Identify which cell holds the provided text, then report its [X, Y] central coordinate. 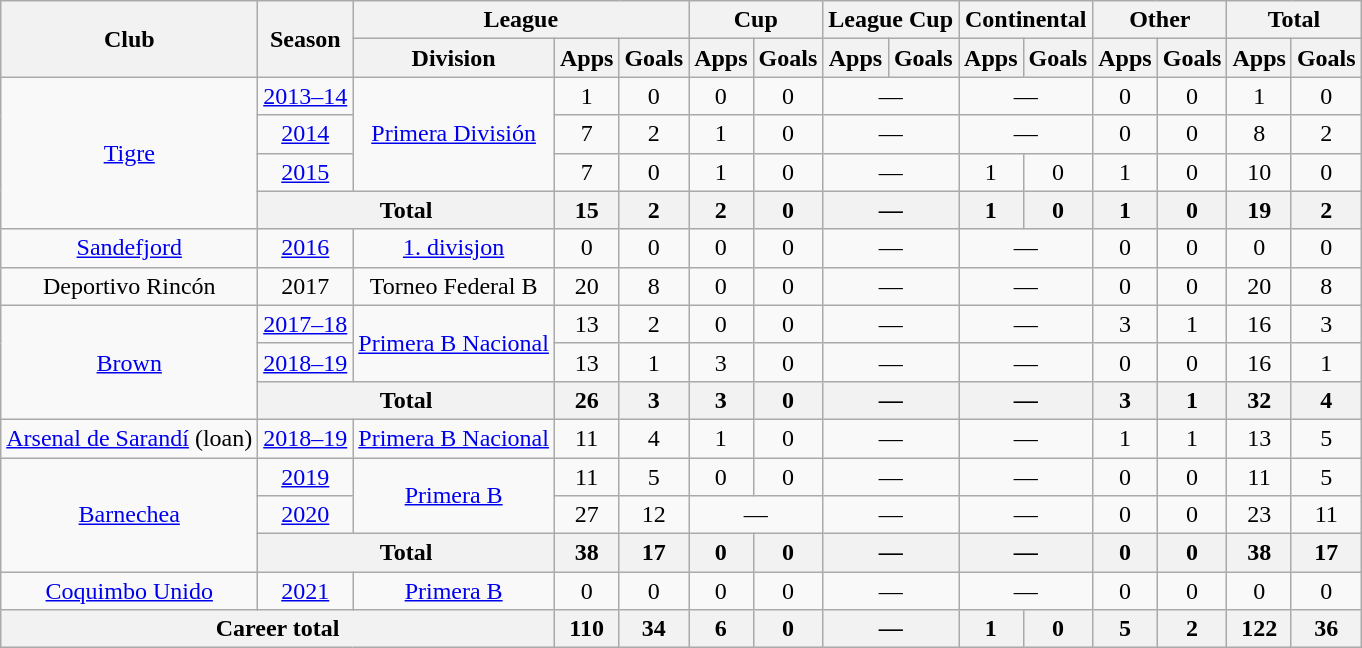
Other [1160, 20]
2019 [306, 477]
2013–14 [306, 96]
36 [1326, 629]
Sandefjord [130, 248]
Primera División [454, 134]
Torneo Federal B [454, 286]
League Cup [891, 20]
34 [654, 629]
Cup [756, 20]
12 [654, 515]
Coquimbo Unido [130, 591]
Career total [278, 629]
6 [721, 629]
32 [1259, 400]
Deportivo Rincón [130, 286]
League [521, 20]
2021 [306, 591]
19 [1259, 210]
2017 [306, 286]
122 [1259, 629]
2020 [306, 515]
10 [1259, 172]
Season [306, 39]
Barnechea [130, 515]
Continental [1026, 20]
2016 [306, 248]
110 [586, 629]
Brown [130, 362]
Club [130, 39]
2014 [306, 134]
2017–18 [306, 324]
15 [586, 210]
27 [586, 515]
2015 [306, 172]
Division [454, 58]
Tigre [130, 153]
Arsenal de Sarandí (loan) [130, 438]
1. divisjon [454, 248]
26 [586, 400]
23 [1259, 515]
